Locate the cell with the specified text and output its (x, y) center coordinate. 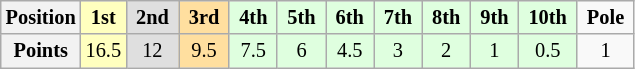
16.5 (104, 51)
9.5 (204, 51)
3rd (204, 17)
9th (494, 17)
4.5 (350, 51)
0.5 (547, 51)
4th (253, 17)
2 (446, 51)
2nd (152, 17)
Pole (606, 17)
7.5 (253, 51)
7th (398, 17)
3 (398, 51)
12 (152, 51)
Points (41, 51)
5th (301, 17)
8th (446, 17)
Position (41, 17)
6th (350, 17)
10th (547, 17)
6 (301, 51)
1st (104, 17)
